For the text-containing cell, return its midpoint in (x, y) coordinate format. 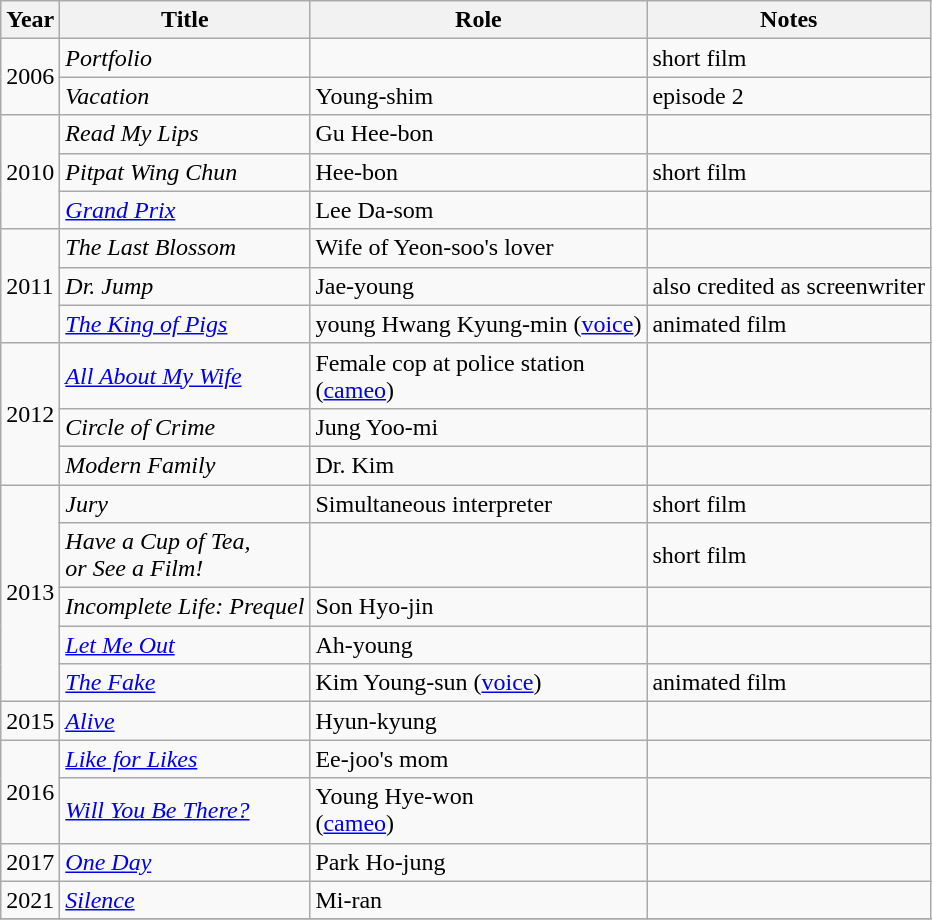
Have a Cup of Tea, or See a Film! (185, 556)
Ah-young (478, 645)
2016 (30, 792)
Simultaneous interpreter (478, 503)
Notes (789, 20)
Park Ho-jung (478, 862)
Jae-young (478, 286)
2013 (30, 592)
2011 (30, 286)
Vacation (185, 96)
2010 (30, 172)
Circle of Crime (185, 427)
Role (478, 20)
Let Me Out (185, 645)
Dr. Jump (185, 286)
Incomplete Life: Prequel (185, 607)
Young Hye-won (cameo) (478, 810)
The King of Pigs (185, 324)
2021 (30, 900)
Portfolio (185, 58)
Son Hyo-jin (478, 607)
One Day (185, 862)
Lee Da-som (478, 210)
episode 2 (789, 96)
Dr. Kim (478, 465)
2017 (30, 862)
Hee-bon (478, 172)
2012 (30, 414)
Pitpat Wing Chun (185, 172)
Kim Young-sun (voice) (478, 683)
Female cop at police station (cameo) (478, 376)
Ee-joo's mom (478, 759)
Jung Yoo-mi (478, 427)
2006 (30, 77)
Wife of Yeon-soo's lover (478, 248)
Young-shim (478, 96)
Alive (185, 721)
The Fake (185, 683)
Grand Prix (185, 210)
Jury (185, 503)
The Last Blossom (185, 248)
Hyun-kyung (478, 721)
Read My Lips (185, 134)
Gu Hee-bon (478, 134)
also credited as screenwriter (789, 286)
All About My Wife (185, 376)
Title (185, 20)
Silence (185, 900)
2015 (30, 721)
young Hwang Kyung-min (voice) (478, 324)
Year (30, 20)
Mi-ran (478, 900)
Modern Family (185, 465)
Will You Be There? (185, 810)
Like for Likes (185, 759)
